From the cell containing the given text, extract its center point as (x, y) coordinate. 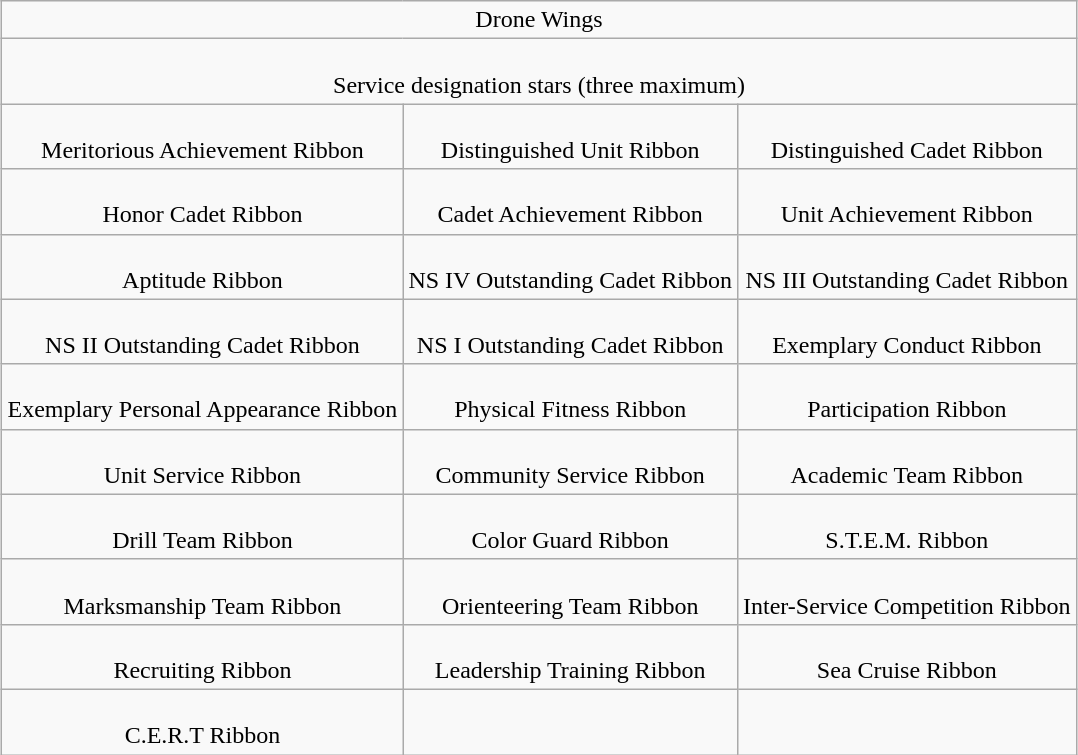
Unit Achievement Ribbon (908, 202)
Service designation stars (three maximum) (539, 72)
Orienteering Team Ribbon (570, 592)
C.E.R.T Ribbon (202, 722)
Leadership Training Ribbon (570, 656)
Sea Cruise Ribbon (908, 656)
NS I Outstanding Cadet Ribbon (570, 332)
Distinguished Cadet Ribbon (908, 136)
Marksmanship Team Ribbon (202, 592)
Meritorious Achievement Ribbon (202, 136)
Aptitude Ribbon (202, 266)
Color Guard Ribbon (570, 526)
Exemplary Personal Appearance Ribbon (202, 396)
Drill Team Ribbon (202, 526)
NS II Outstanding Cadet Ribbon (202, 332)
NS III Outstanding Cadet Ribbon (908, 266)
Inter-Service Competition Ribbon (908, 592)
Community Service Ribbon (570, 462)
NS IV Outstanding Cadet Ribbon (570, 266)
Exemplary Conduct Ribbon (908, 332)
Recruiting Ribbon (202, 656)
Drone Wings (539, 20)
Academic Team Ribbon (908, 462)
Unit Service Ribbon (202, 462)
Participation Ribbon (908, 396)
Cadet Achievement Ribbon (570, 202)
Honor Cadet Ribbon (202, 202)
Distinguished Unit Ribbon (570, 136)
S.T.E.M. Ribbon (908, 526)
Physical Fitness Ribbon (570, 396)
